Find where the given text appears and provide that cell's center as [x, y] coordinate. 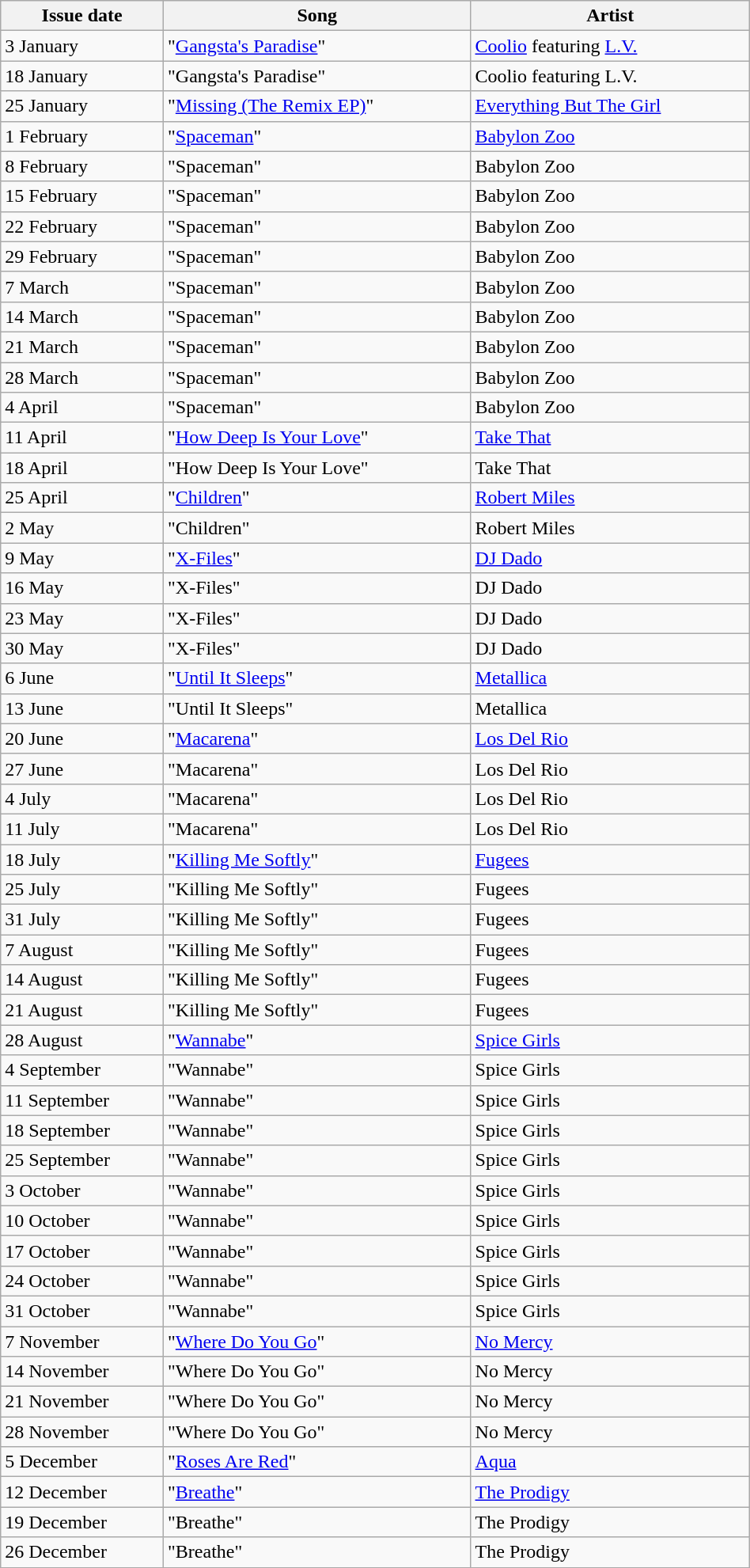
12 December [82, 1492]
3 October [82, 1190]
18 January [82, 76]
11 July [82, 829]
28 March [82, 378]
20 June [82, 738]
10 October [82, 1221]
30 May [82, 648]
16 May [82, 588]
13 June [82, 708]
25 April [82, 498]
Song [318, 16]
5 December [82, 1462]
1 February [82, 136]
7 March [82, 287]
25 July [82, 890]
24 October [82, 1281]
4 April [82, 408]
21 March [82, 347]
15 February [82, 196]
23 May [82, 618]
21 August [82, 1010]
Aqua [610, 1462]
7 August [82, 950]
27 June [82, 769]
22 February [82, 226]
18 July [82, 859]
Issue date [82, 16]
11 September [82, 1100]
Artist [610, 16]
25 September [82, 1160]
19 December [82, 1522]
8 February [82, 166]
17 October [82, 1251]
Everything But The Girl [610, 106]
29 February [82, 256]
"Roses Are Red" [318, 1462]
9 May [82, 558]
3 January [82, 46]
4 September [82, 1070]
31 October [82, 1311]
26 December [82, 1552]
28 November [82, 1432]
18 April [82, 468]
11 April [82, 438]
21 November [82, 1402]
14 March [82, 317]
14 August [82, 980]
25 January [82, 106]
14 November [82, 1372]
"Missing (The Remix EP)" [318, 106]
28 August [82, 1040]
4 July [82, 799]
2 May [82, 528]
7 November [82, 1342]
6 June [82, 678]
18 September [82, 1130]
31 July [82, 920]
